Locate the cell with the specified text and output its [X, Y] center coordinate. 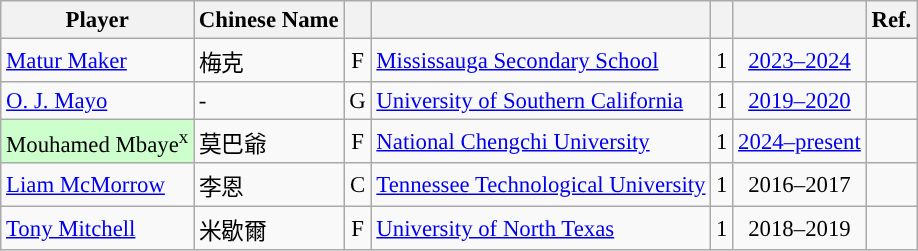
Tennessee Technological University [541, 185]
梅克 [269, 61]
2023–2024 [800, 61]
- [269, 101]
Chinese Name [269, 20]
Mississauga Secondary School [541, 61]
莫巴爺 [269, 142]
李恩 [269, 185]
University of North Texas [541, 229]
2019–2020 [800, 101]
Liam McMorrow [98, 185]
Matur Maker [98, 61]
米歇爾 [269, 229]
2018–2019 [800, 229]
O. J. Mayo [98, 101]
Player [98, 20]
Mouhamed Mbayex [98, 142]
Tony Mitchell [98, 229]
G [358, 101]
2016–2017 [800, 185]
Ref. [891, 20]
National Chengchi University [541, 142]
C [358, 185]
2024–present [800, 142]
University of Southern California [541, 101]
